Find where the given text appears and provide that cell's center as (x, y) coordinate. 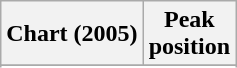
Peakposition (189, 34)
Chart (2005) (72, 34)
